Search for the cell housing the specified text and yield its [x, y] center coordinate. 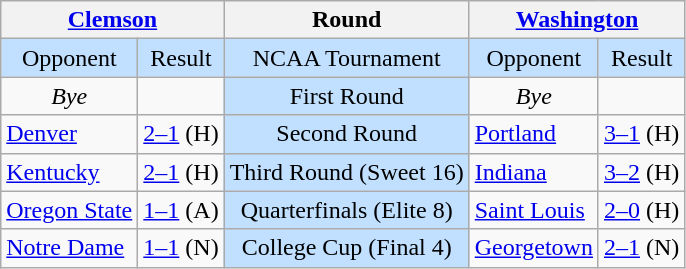
Portland [534, 134]
Notre Dame [70, 248]
Clemson [112, 20]
Georgetown [534, 248]
Washington [577, 20]
1–1 (A) [181, 210]
3–1 (H) [641, 134]
First Round [346, 96]
Quarterfinals (Elite 8) [346, 210]
Round [346, 20]
2–1 (N) [641, 248]
Indiana [534, 172]
2–0 (H) [641, 210]
Oregon State [70, 210]
Saint Louis [534, 210]
1–1 (N) [181, 248]
3–2 (H) [641, 172]
Third Round (Sweet 16) [346, 172]
NCAA Tournament [346, 58]
Kentucky [70, 172]
Second Round [346, 134]
Denver [70, 134]
College Cup (Final 4) [346, 248]
